Identify which cell holds the provided text, then report its [x, y] central coordinate. 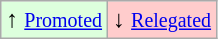
↑ Promoted [54, 20]
↓ Relegated [162, 20]
